Find where the given text appears and provide that cell's center as (X, Y) coordinate. 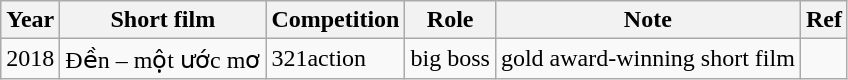
Ref (824, 20)
Note (648, 20)
Year (30, 20)
Competition (336, 20)
2018 (30, 59)
321action (336, 59)
Role (450, 20)
Đền – một ước mơ (163, 59)
Short film (163, 20)
gold award-winning short film (648, 59)
big boss (450, 59)
